Pinpoint the cell where the given text exists, returning its (x, y) midpoint coordinate. 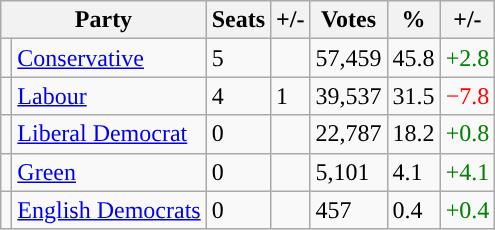
% (414, 20)
31.5 (414, 96)
Party (104, 20)
457 (348, 210)
4 (238, 96)
5,101 (348, 172)
Green (109, 172)
57,459 (348, 58)
+4.1 (468, 172)
+0.8 (468, 134)
English Democrats (109, 210)
1 (290, 96)
Conservative (109, 58)
Liberal Democrat (109, 134)
−7.8 (468, 96)
Seats (238, 20)
Labour (109, 96)
39,537 (348, 96)
0.4 (414, 210)
22,787 (348, 134)
5 (238, 58)
+2.8 (468, 58)
18.2 (414, 134)
Votes (348, 20)
4.1 (414, 172)
+0.4 (468, 210)
45.8 (414, 58)
